From the cell containing the given text, extract its center point as (X, Y) coordinate. 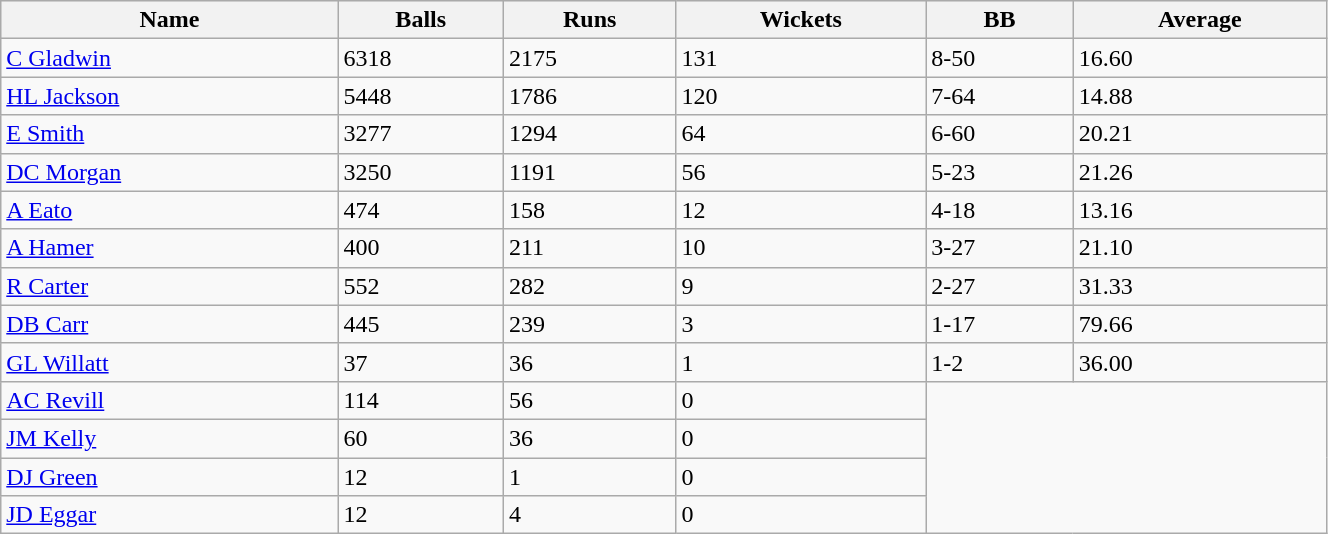
1-17 (1000, 324)
21.26 (1200, 172)
16.60 (1200, 58)
GL Willatt (170, 362)
552 (420, 286)
1191 (590, 172)
Runs (590, 20)
79.66 (1200, 324)
JM Kelly (170, 438)
5448 (420, 96)
282 (590, 286)
3-27 (1000, 248)
6-60 (1000, 134)
8-50 (1000, 58)
14.88 (1200, 96)
JD Eggar (170, 515)
13.16 (1200, 210)
3277 (420, 134)
A Eato (170, 210)
AC Revill (170, 400)
BB (1000, 20)
1-2 (1000, 362)
E Smith (170, 134)
DB Carr (170, 324)
3 (801, 324)
400 (420, 248)
DC Morgan (170, 172)
474 (420, 210)
4 (590, 515)
20.21 (1200, 134)
64 (801, 134)
5-23 (1000, 172)
1786 (590, 96)
6318 (420, 58)
4-18 (1000, 210)
1294 (590, 134)
211 (590, 248)
31.33 (1200, 286)
37 (420, 362)
C Gladwin (170, 58)
10 (801, 248)
Name (170, 20)
445 (420, 324)
Balls (420, 20)
Wickets (801, 20)
DJ Green (170, 477)
7-64 (1000, 96)
21.10 (1200, 248)
Average (1200, 20)
2-27 (1000, 286)
9 (801, 286)
239 (590, 324)
158 (590, 210)
131 (801, 58)
3250 (420, 172)
R Carter (170, 286)
A Hamer (170, 248)
114 (420, 400)
120 (801, 96)
36.00 (1200, 362)
HL Jackson (170, 96)
60 (420, 438)
2175 (590, 58)
